Pinpoint the cell where the given text exists, returning its (x, y) midpoint coordinate. 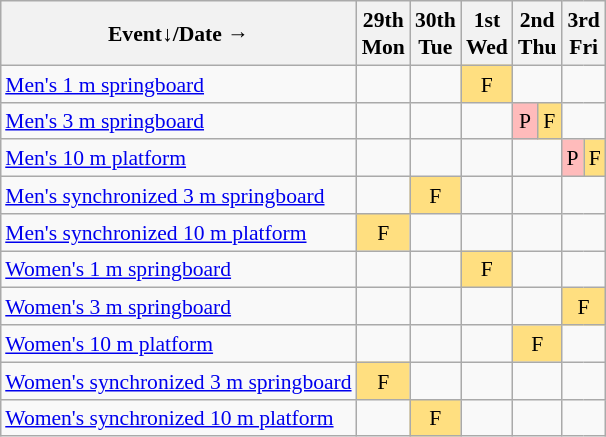
Women's 3 m springboard (178, 306)
30thTue (436, 33)
Men's synchronized 3 m springboard (178, 194)
29thMon (384, 33)
Event↓/Date → (178, 33)
1stWed (487, 33)
Men's 3 m springboard (178, 120)
Men's 10 m platform (178, 158)
Men's 1 m springboard (178, 84)
Women's synchronized 3 m springboard (178, 380)
Women's 1 m springboard (178, 268)
Men's synchronized 10 m platform (178, 232)
3rdFri (583, 33)
2ndThu (538, 33)
Women's 10 m platform (178, 344)
Women's synchronized 10 m platform (178, 418)
